Locate the cell with the specified text and output its (x, y) center coordinate. 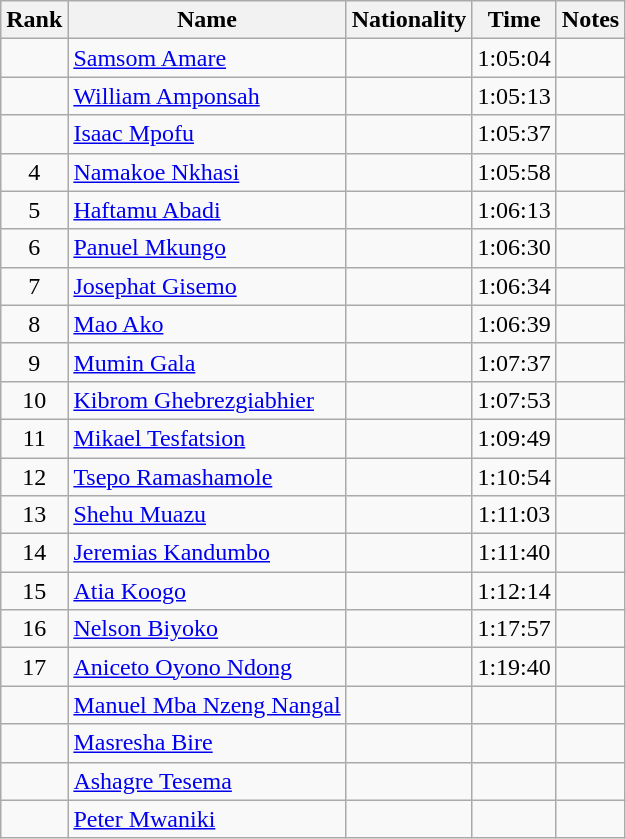
Ashagre Tesema (207, 781)
1:07:53 (514, 400)
1:06:30 (514, 248)
9 (34, 362)
Josephat Gisemo (207, 286)
10 (34, 400)
1:19:40 (514, 667)
8 (34, 324)
13 (34, 515)
1:06:13 (514, 210)
1:05:37 (514, 134)
Kibrom Ghebrezgiabhier (207, 400)
1:10:54 (514, 477)
1:17:57 (514, 629)
4 (34, 172)
17 (34, 667)
1:05:58 (514, 172)
1:05:04 (514, 58)
Notes (590, 20)
Mikael Tesfatsion (207, 438)
Jeremias Kandumbo (207, 553)
Shehu Muazu (207, 515)
11 (34, 438)
1:11:03 (514, 515)
1:06:39 (514, 324)
Atia Koogo (207, 591)
Aniceto Oyono Ndong (207, 667)
Isaac Mpofu (207, 134)
Mao Ako (207, 324)
Nationality (409, 20)
Mumin Gala (207, 362)
1:12:14 (514, 591)
1:06:34 (514, 286)
1:05:13 (514, 96)
6 (34, 248)
Name (207, 20)
Time (514, 20)
Namakoe Nkhasi (207, 172)
1:07:37 (514, 362)
16 (34, 629)
Haftamu Abadi (207, 210)
William Amponsah (207, 96)
5 (34, 210)
Manuel Mba Nzeng Nangal (207, 705)
12 (34, 477)
15 (34, 591)
1:11:40 (514, 553)
Panuel Mkungo (207, 248)
14 (34, 553)
Rank (34, 20)
Masresha Bire (207, 743)
7 (34, 286)
Samsom Amare (207, 58)
1:09:49 (514, 438)
Nelson Biyoko (207, 629)
Peter Mwaniki (207, 819)
Tsepo Ramashamole (207, 477)
